Search for the cell housing the specified text and yield its (X, Y) center coordinate. 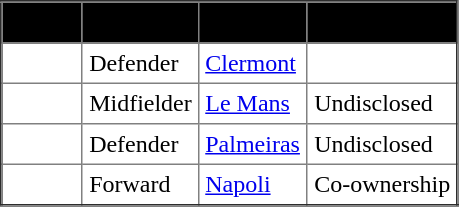
Midfielder (140, 103)
Details (382, 22)
Forward (140, 184)
Position (140, 22)
Palmeiras (254, 144)
Le Mans (254, 103)
Napoli (254, 184)
Co-ownership (382, 184)
Old Club (254, 22)
Player (42, 22)
Clermont (254, 63)
